Determine the [x, y] coordinate at the center of the cell enclosing the given text.  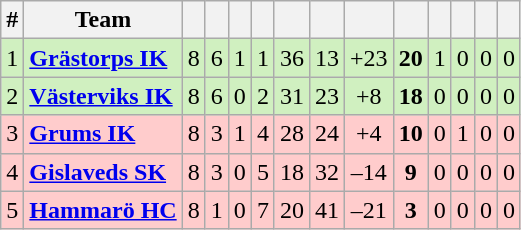
# [12, 20]
23 [326, 96]
31 [292, 96]
Hammarö HC [103, 210]
41 [326, 210]
–14 [370, 172]
Grästorps IK [103, 58]
36 [292, 58]
10 [410, 134]
Team [103, 20]
9 [410, 172]
+23 [370, 58]
32 [326, 172]
–21 [370, 210]
7 [262, 210]
13 [326, 58]
Västerviks IK [103, 96]
24 [326, 134]
Grums IK [103, 134]
Gislaveds SK [103, 172]
+4 [370, 134]
28 [292, 134]
+8 [370, 96]
